Locate the cell with the specified text and output its [X, Y] center coordinate. 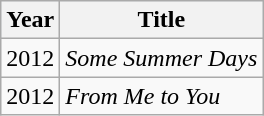
Year [30, 20]
From Me to You [162, 96]
Title [162, 20]
Some Summer Days [162, 58]
